Return [X, Y] of the center of cell containing provided text 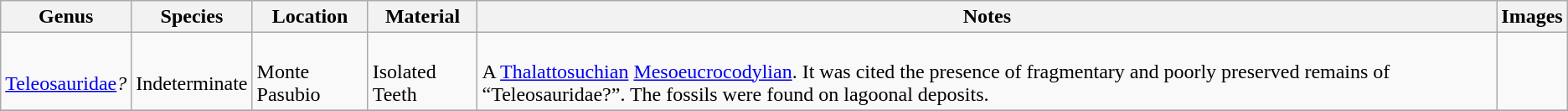
Genus [66, 17]
Material [422, 17]
Location [310, 17]
Notes [987, 17]
Indeterminate [192, 71]
Isolated Teeth [422, 71]
Teleosauridae? [66, 71]
Images [1532, 17]
Species [192, 17]
Monte Pasubio [310, 71]
